For the text-containing cell, return its midpoint in [X, Y] coordinate format. 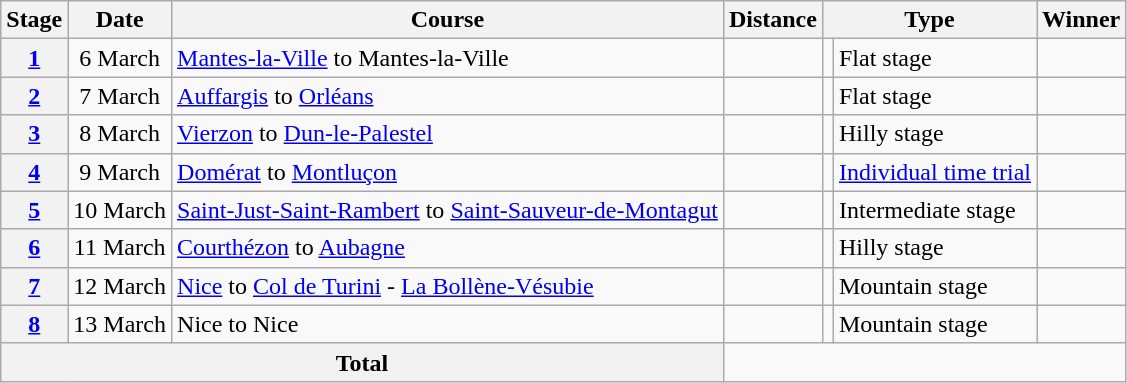
5 [34, 210]
12 March [120, 286]
Nice to Col de Turini - La Bollène-Vésubie [448, 286]
6 [34, 248]
Mantes-la-Ville to Mantes-la-Ville [448, 58]
Total [362, 362]
1 [34, 58]
2 [34, 96]
Saint-Just-Saint-Rambert to Saint-Sauveur-de-Montagut [448, 210]
Individual time trial [934, 172]
Courthézon to Aubagne [448, 248]
Winner [1080, 20]
Date [120, 20]
7 March [120, 96]
Stage [34, 20]
11 March [120, 248]
8 March [120, 134]
6 March [120, 58]
7 [34, 286]
Nice to Nice [448, 324]
Domérat to Montluçon [448, 172]
8 [34, 324]
Distance [772, 20]
Vierzon to Dun-le-Palestel [448, 134]
4 [34, 172]
Auffargis to Orléans [448, 96]
3 [34, 134]
13 March [120, 324]
10 March [120, 210]
Type [929, 20]
9 March [120, 172]
Course [448, 20]
Intermediate stage [934, 210]
